Return the (X, Y) coordinate for the center point of the cell that contains the specified text.  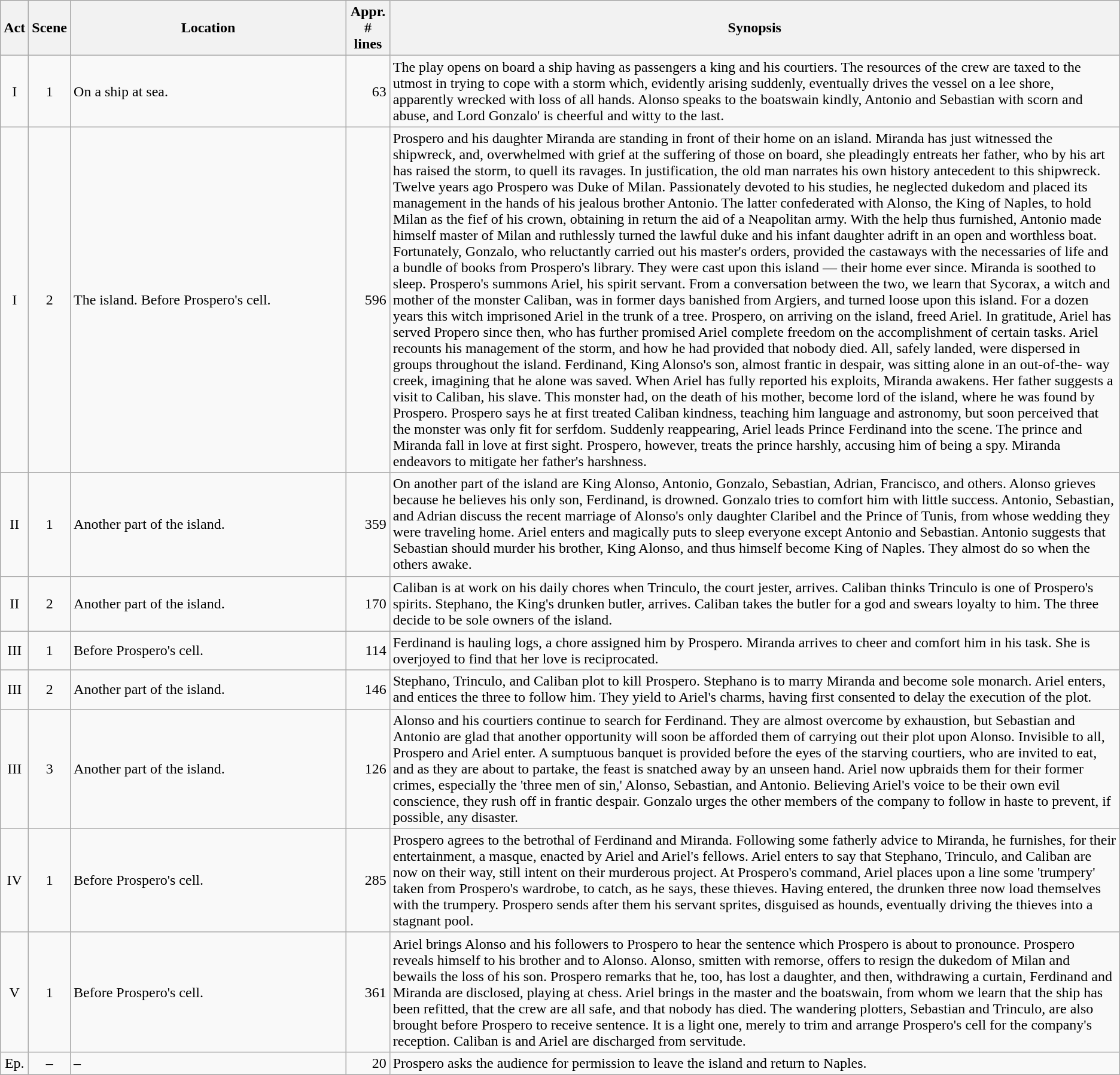
Synopsis (754, 28)
361 (369, 992)
The island. Before Prospero's cell. (208, 300)
V (14, 992)
20 (369, 1063)
3 (50, 769)
285 (369, 881)
Scene (50, 28)
170 (369, 604)
Prospero asks the audience for permission to leave the island and return to Naples. (754, 1063)
Location (208, 28)
359 (369, 524)
Appr. # lines (369, 28)
IV (14, 881)
114 (369, 651)
Ep. (14, 1063)
596 (369, 300)
63 (369, 91)
On a ship at sea. (208, 91)
Act (14, 28)
126 (369, 769)
146 (369, 689)
